Extract the (x, y) coordinate from the center of the cell holding the provided text.  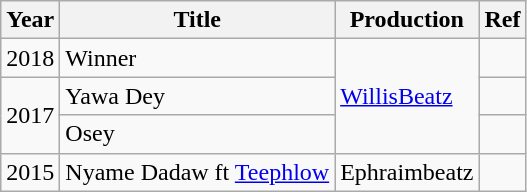
2018 (30, 58)
2015 (30, 172)
Ref (502, 20)
WillisBeatz (407, 96)
Yawa Dey (198, 96)
2017 (30, 115)
Nyame Dadaw ft Teephlow (198, 172)
Year (30, 20)
Title (198, 20)
Osey (198, 134)
Winner (198, 58)
Production (407, 20)
Ephraimbeatz (407, 172)
